Search for the cell housing the specified text and yield its (X, Y) center coordinate. 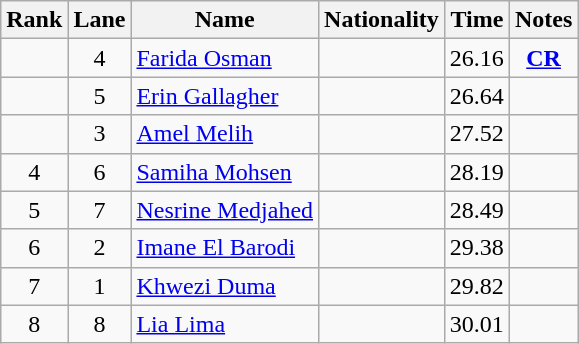
Erin Gallagher (225, 96)
Name (225, 20)
Imane El Barodi (225, 248)
Khwezi Duma (225, 286)
Amel Melih (225, 134)
3 (100, 134)
Farida Osman (225, 58)
27.52 (476, 134)
Rank (34, 20)
Time (476, 20)
29.82 (476, 286)
26.64 (476, 96)
28.49 (476, 210)
Notes (543, 20)
CR (543, 58)
26.16 (476, 58)
Nesrine Medjahed (225, 210)
2 (100, 248)
30.01 (476, 324)
29.38 (476, 248)
1 (100, 286)
28.19 (476, 172)
Samiha Mohsen (225, 172)
Lia Lima (225, 324)
Lane (100, 20)
Nationality (382, 20)
